For the text-containing cell, return its midpoint in (x, y) coordinate format. 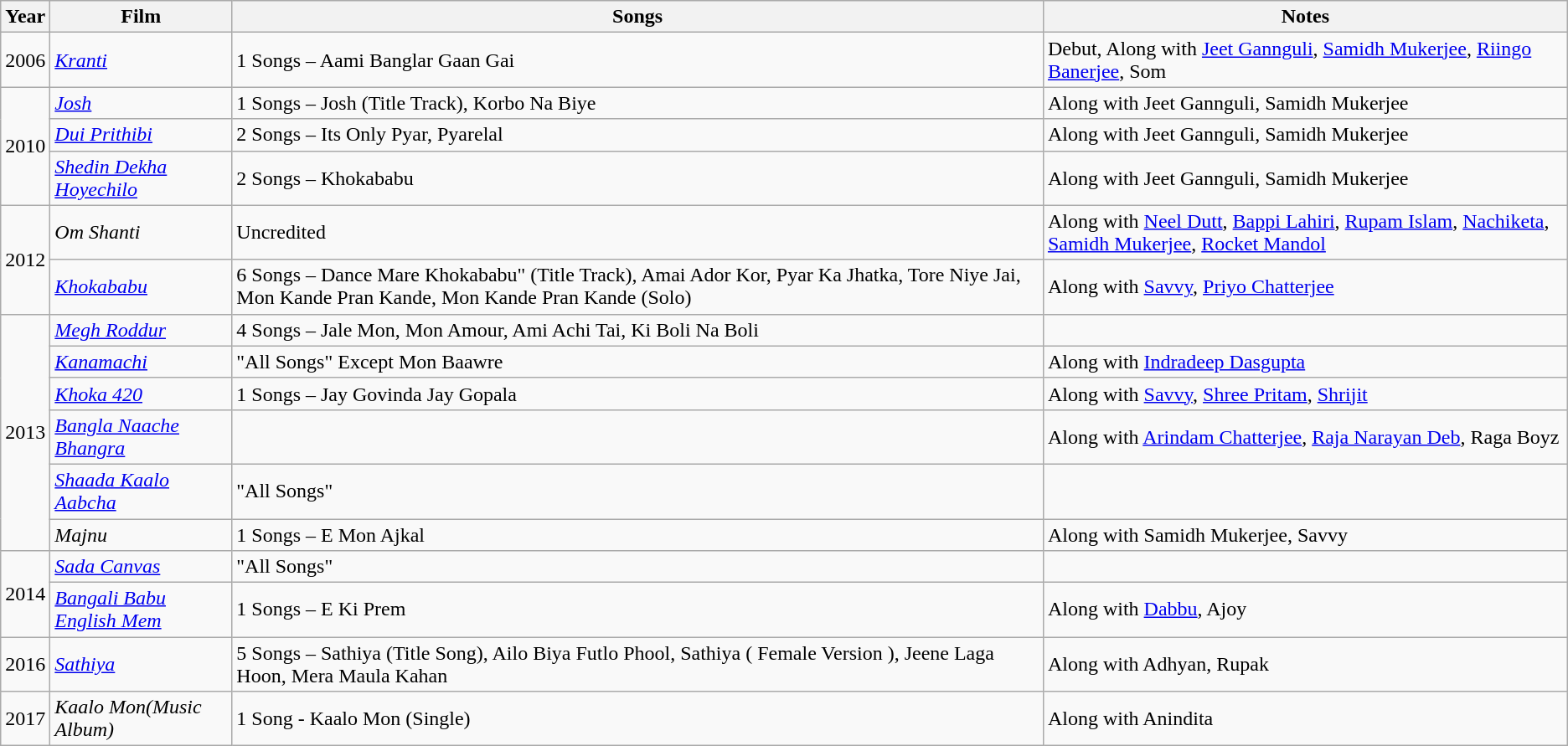
Along with Savvy, Shree Pritam, Shrijit (1305, 394)
6 Songs – Dance Mare Khokababu" (Title Track), Amai Ador Kor, Pyar Ka Jhatka, Tore Niye Jai, Mon Kande Pran Kande, Mon Kande Pran Kande (Solo) (638, 286)
2010 (25, 146)
Bangla Naache Bhangra (141, 437)
Om Shanti (141, 233)
1 Songs – Aami Banglar Gaan Gai (638, 60)
Kanamachi (141, 362)
Megh Roddur (141, 330)
2013 (25, 432)
2 Songs – Khokababu (638, 177)
Songs (638, 17)
Kaalo Mon(Music Album) (141, 718)
Along with Samidh Mukerjee, Savvy (1305, 535)
2012 (25, 260)
Along with Indradeep Dasgupta (1305, 362)
Along with Adhyan, Rupak (1305, 665)
Along with Savvy, Priyo Chatterjee (1305, 286)
Sathiya (141, 665)
Notes (1305, 17)
Along with Arindam Chatterjee, Raja Narayan Deb, Raga Boyz (1305, 437)
Along with Anindita (1305, 718)
Khokababu (141, 286)
Kranti (141, 60)
4 Songs – Jale Mon, Mon Amour, Ami Achi Tai, Ki Boli Na Boli (638, 330)
2017 (25, 718)
1 Songs – E Mon Ajkal (638, 535)
Along with Dabbu, Ajoy (1305, 610)
2006 (25, 60)
Sada Canvas (141, 567)
2 Songs – Its Only Pyar, Pyarelal (638, 135)
Along with Neel Dutt, Bappi Lahiri, Rupam Islam, Nachiketa, Samidh Mukerjee, Rocket Mandol (1305, 233)
2014 (25, 594)
1 Song - Kaalo Mon (Single) (638, 718)
2016 (25, 665)
"All Songs" Except Mon Baawre (638, 362)
Debut, Along with Jeet Gannguli, Samidh Mukerjee, Riingo Banerjee, Som (1305, 60)
Shedin Dekha Hoyechilo (141, 177)
Uncredited (638, 233)
1 Songs – E Ki Prem (638, 610)
Shaada Kaalo Aabcha (141, 491)
Josh (141, 103)
Bangali Babu English Mem (141, 610)
1 Songs – Jay Govinda Jay Gopala (638, 394)
1 Songs – Josh (Title Track), Korbo Na Biye (638, 103)
Majnu (141, 535)
Dui Prithibi (141, 135)
Film (141, 17)
Khoka 420 (141, 394)
5 Songs – Sathiya (Title Song), Ailo Biya Futlo Phool, Sathiya ( Female Version ), Jeene Laga Hoon, Mera Maula Kahan (638, 665)
Year (25, 17)
